Scan for the cell matching the given text and deliver its (X, Y) coordinate at center. 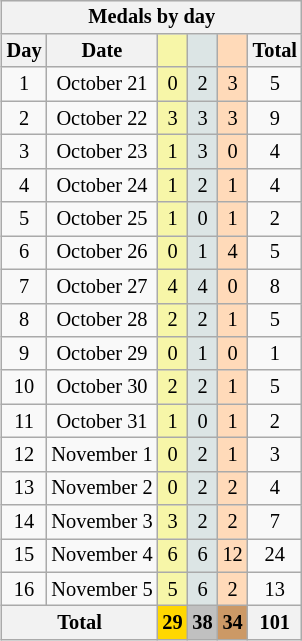
November 2 (102, 488)
October 26 (102, 253)
October 27 (102, 286)
38 (203, 623)
15 (24, 556)
Day (24, 51)
October 25 (102, 219)
October 31 (102, 421)
Date (102, 51)
34 (233, 623)
November 1 (102, 455)
Medals by day (152, 17)
October 28 (102, 320)
16 (24, 589)
24 (275, 556)
October 29 (102, 354)
October 21 (102, 84)
14 (24, 522)
November 5 (102, 589)
November 4 (102, 556)
29 (172, 623)
October 23 (102, 152)
101 (275, 623)
October 22 (102, 118)
October 30 (102, 387)
October 24 (102, 185)
10 (24, 387)
11 (24, 421)
November 3 (102, 522)
